Search for the cell housing the specified text and yield its [x, y] center coordinate. 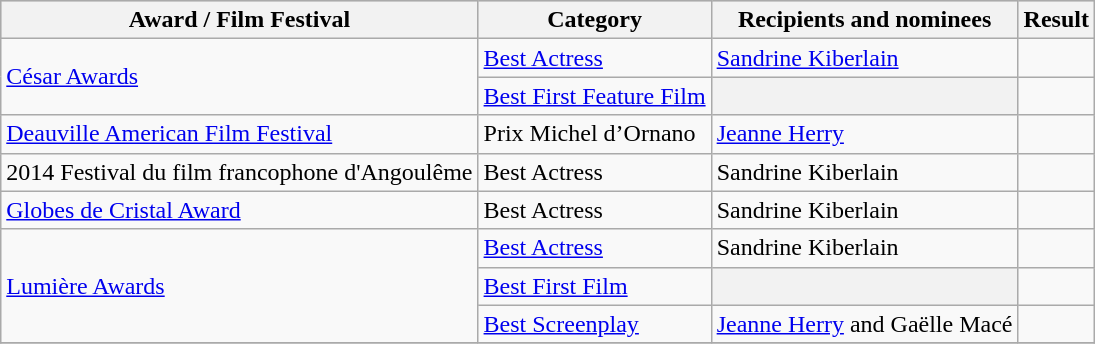
Recipients and nominees [864, 20]
Best Screenplay [594, 324]
Award / Film Festival [240, 20]
Jeanne Herry [864, 134]
Result [1056, 20]
Deauville American Film Festival [240, 134]
Category [594, 20]
Best First Feature Film [594, 96]
Jeanne Herry and Gaëlle Macé [864, 324]
Prix Michel d’Ornano [594, 134]
Globes de Cristal Award [240, 210]
Best First Film [594, 286]
2014 Festival du film francophone d'Angoulême [240, 172]
César Awards [240, 77]
Lumière Awards [240, 286]
